Scan for the cell matching the given text and deliver its (X, Y) coordinate at center. 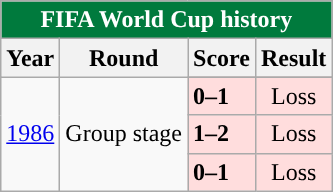
1986 (30, 134)
1–2 (222, 134)
FIFA World Cup history (166, 20)
Round (124, 58)
Result (293, 58)
Year (30, 58)
Group stage (124, 134)
Score (222, 58)
